Extract the (X, Y) coordinate from the center of the cell holding the provided text.  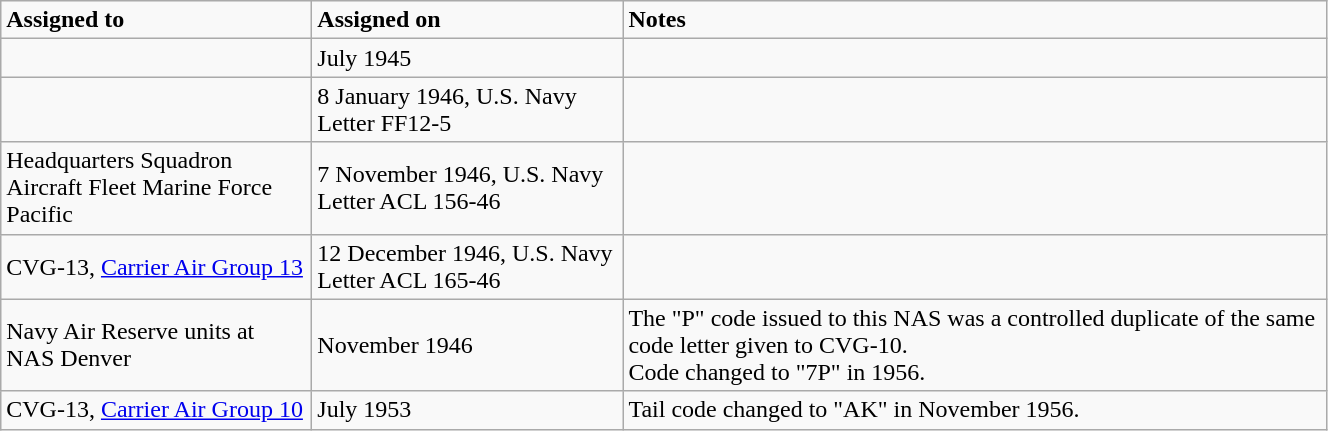
November 1946 (468, 345)
The "P" code issued to this NAS was a controlled duplicate of the same code letter given to CVG-10.Code changed to "7P" in 1956. (975, 345)
12 December 1946, U.S. Navy Letter ACL 165-46 (468, 266)
Headquarters Squadron Aircraft Fleet Marine Force Pacific (156, 188)
CVG-13, Carrier Air Group 10 (156, 410)
July 1953 (468, 410)
CVG-13, Carrier Air Group 13 (156, 266)
Assigned on (468, 20)
Notes (975, 20)
Assigned to (156, 20)
8 January 1946, U.S. Navy Letter FF12-5 (468, 110)
7 November 1946, U.S. Navy Letter ACL 156-46 (468, 188)
July 1945 (468, 58)
Navy Air Reserve units at NAS Denver (156, 345)
Tail code changed to "AK" in November 1956. (975, 410)
